Locate the cell with the specified text and output its [x, y] center coordinate. 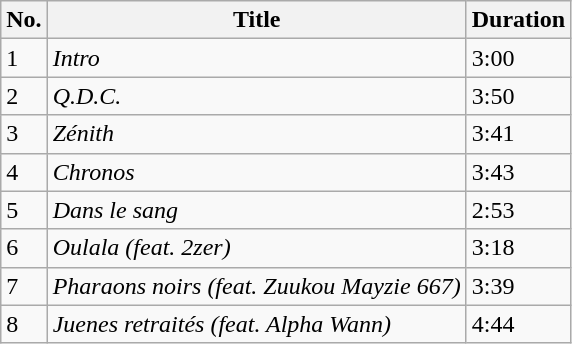
3:43 [518, 172]
Chronos [256, 172]
4 [24, 172]
Title [256, 20]
Dans le sang [256, 210]
1 [24, 58]
6 [24, 248]
Intro [256, 58]
Pharaons noirs (feat. Zuukou Mayzie 667) [256, 286]
3:39 [518, 286]
3 [24, 134]
2 [24, 96]
Q.D.C. [256, 96]
7 [24, 286]
2:53 [518, 210]
3:18 [518, 248]
Duration [518, 20]
8 [24, 324]
5 [24, 210]
3:00 [518, 58]
No. [24, 20]
Oulala (feat. 2zer) [256, 248]
Zénith [256, 134]
Juenes retraités (feat. Alpha Wann) [256, 324]
4:44 [518, 324]
3:41 [518, 134]
3:50 [518, 96]
